Return the (x, y) coordinate for the center point of the cell that contains the specified text.  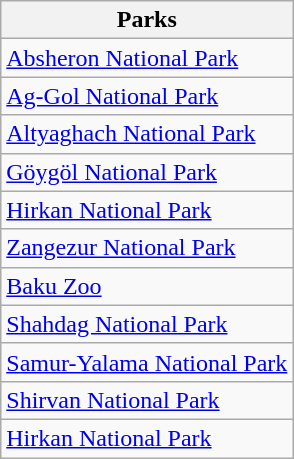
Göygöl National Park (147, 172)
Parks (147, 20)
Samur-Yalama National Park (147, 362)
Absheron National Park (147, 58)
Shahdag National Park (147, 324)
Ag-Gol National Park (147, 96)
Zangezur National Park (147, 248)
Shirvan National Park (147, 400)
Altyaghach National Park (147, 134)
Baku Zoo (147, 286)
